Find where the given text appears and provide that cell's center as (x, y) coordinate. 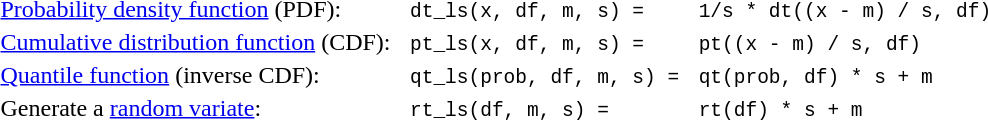
qt_ls(prob, df, m, s) = (551, 75)
pt_ls(x, df, m, s) = (551, 42)
